Pinpoint the cell where the given text exists, returning its [X, Y] midpoint coordinate. 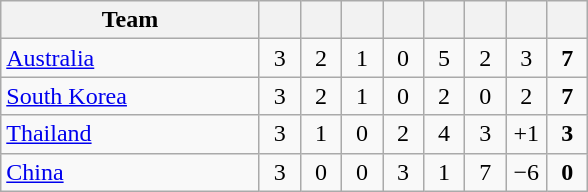
4 [444, 134]
Australia [130, 58]
+1 [526, 134]
China [130, 172]
5 [444, 58]
South Korea [130, 96]
Thailand [130, 134]
−6 [526, 172]
Team [130, 20]
